Find where the given text appears and provide that cell's center as (X, Y) coordinate. 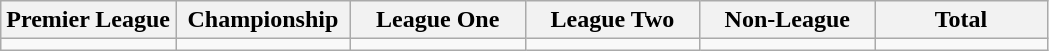
League Two (612, 20)
League One (438, 20)
Premier League (88, 20)
Non-League (788, 20)
Championship (264, 20)
Total (962, 20)
